Capture the cell that displays the provided text and extract its [X, Y] central coordinate. 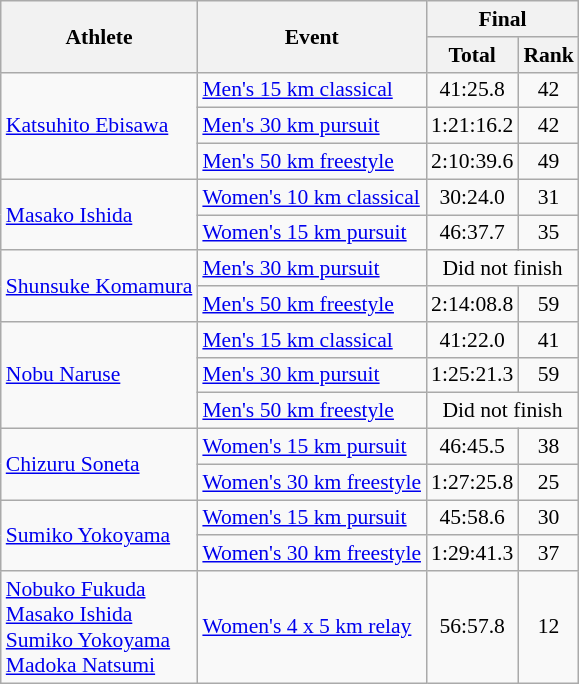
Sumiko Yokoyama [100, 536]
Katsuhito Ebisawa [100, 126]
Shunsuke Komamura [100, 286]
Event [312, 36]
38 [548, 447]
Total [472, 55]
12 [548, 627]
35 [548, 233]
41 [548, 340]
Women's 10 km classical [312, 197]
Rank [548, 55]
25 [548, 482]
Final [502, 19]
Women's 4 x 5 km relay [312, 627]
31 [548, 197]
Nobuko FukudaMasako IshidaSumiko Yokoyama Madoka Natsumi [100, 627]
30 [548, 518]
Athlete [100, 36]
37 [548, 554]
56:57.8 [472, 627]
46:37.7 [472, 233]
2:14:08.8 [472, 304]
Chizuru Soneta [100, 464]
46:45.5 [472, 447]
2:10:39.6 [472, 162]
49 [548, 162]
30:24.0 [472, 197]
45:58.6 [472, 518]
41:22.0 [472, 340]
Masako Ishida [100, 214]
Nobu Naruse [100, 376]
41:25.8 [472, 90]
1:29:41.3 [472, 554]
1:25:21.3 [472, 375]
1:27:25.8 [472, 482]
1:21:16.2 [472, 126]
